Capture the cell that displays the provided text and extract its (X, Y) central coordinate. 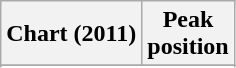
Peakposition (188, 34)
Chart (2011) (72, 34)
